Pinpoint the cell where the given text exists, returning its (x, y) midpoint coordinate. 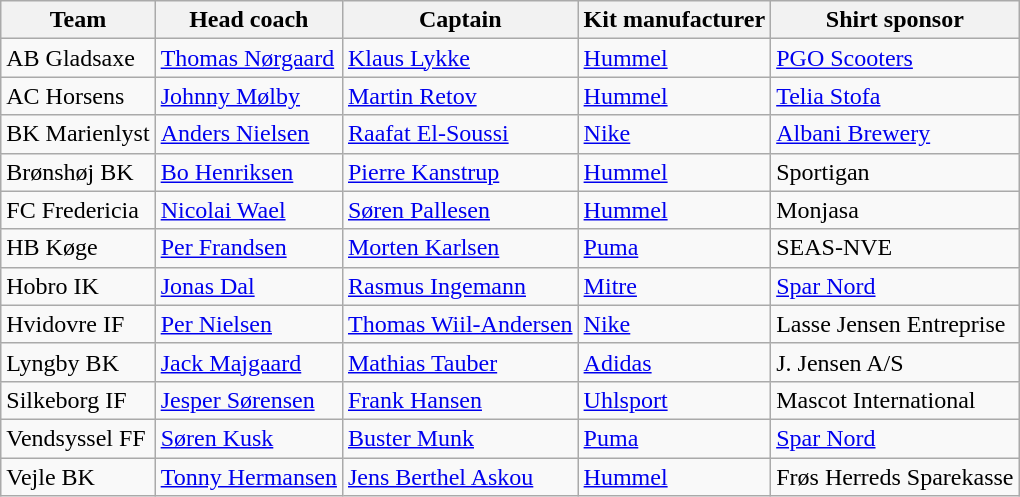
Uhlsport (674, 400)
Silkeborg IF (78, 400)
Vejle BK (78, 477)
Kit manufacturer (674, 20)
Head coach (248, 20)
Jack Majgaard (248, 362)
Jonas Dal (248, 286)
Shirt sponsor (895, 20)
Lasse Jensen Entreprise (895, 324)
Team (78, 20)
Mascot International (895, 400)
AC Horsens (78, 96)
Brønshøj BK (78, 172)
Adidas (674, 362)
Bo Henriksen (248, 172)
Lyngby BK (78, 362)
BK Marienlyst (78, 134)
Captain (460, 20)
Albani Brewery (895, 134)
Tonny Hermansen (248, 477)
FC Fredericia (78, 210)
Monjasa (895, 210)
Telia Stofa (895, 96)
Morten Karlsen (460, 248)
Klaus Lykke (460, 58)
Hobro IK (78, 286)
J. Jensen A/S (895, 362)
Rasmus Ingemann (460, 286)
Martin Retov (460, 96)
Anders Nielsen (248, 134)
Thomas Wiil-Andersen (460, 324)
Johnny Mølby (248, 96)
AB Gladsaxe (78, 58)
Thomas Nørgaard (248, 58)
Frank Hansen (460, 400)
Mathias Tauber (460, 362)
Hvidovre IF (78, 324)
HB Køge (78, 248)
Søren Kusk (248, 438)
Pierre Kanstrup (460, 172)
SEAS-NVE (895, 248)
Jesper Sørensen (248, 400)
Nicolai Wael (248, 210)
Per Nielsen (248, 324)
Søren Pallesen (460, 210)
Raafat El-Soussi (460, 134)
Buster Munk (460, 438)
Vendsyssel FF (78, 438)
Sportigan (895, 172)
Mitre (674, 286)
PGO Scooters (895, 58)
Per Frandsen (248, 248)
Jens Berthel Askou (460, 477)
Frøs Herreds Sparekasse (895, 477)
